From the cell containing the given text, extract its center point as (x, y) coordinate. 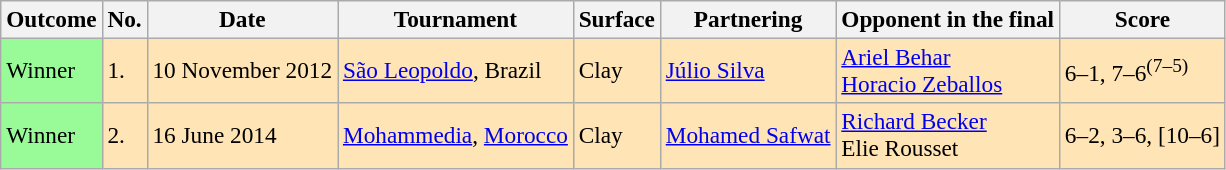
10 November 2012 (242, 70)
Outcome (52, 19)
Mohammedia, Morocco (456, 136)
16 June 2014 (242, 136)
Partnering (748, 19)
2. (124, 136)
Date (242, 19)
Júlio Silva (748, 70)
1. (124, 70)
Tournament (456, 19)
Ariel Behar Horacio Zeballos (948, 70)
Richard Becker Elie Rousset (948, 136)
Mohamed Safwat (748, 136)
6–1, 7–6(7–5) (1142, 70)
Opponent in the final (948, 19)
Surface (616, 19)
São Leopoldo, Brazil (456, 70)
6–2, 3–6, [10–6] (1142, 136)
No. (124, 19)
Score (1142, 19)
